Return (X, Y) of the center of cell containing provided text 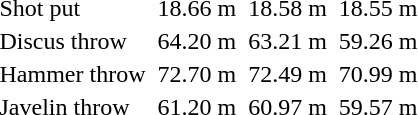
63.21 m (288, 41)
72.49 m (288, 74)
72.70 m (197, 74)
64.20 m (197, 41)
